Capture the cell that displays the provided text and extract its (x, y) central coordinate. 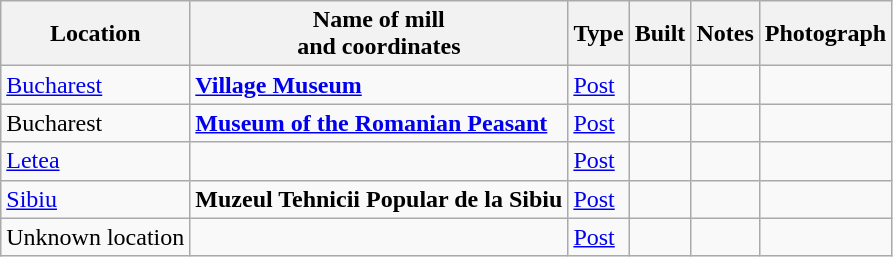
Name of milland coordinates (379, 34)
Unknown location (96, 237)
Built (660, 34)
Type (598, 34)
Muzeul Tehnicii Popular de la Sibiu (379, 199)
Photograph (825, 34)
Notes (725, 34)
Letea (96, 161)
Sibiu (96, 199)
Village Museum (379, 85)
Museum of the Romanian Peasant (379, 123)
Location (96, 34)
